Output the [x, y] coordinate of the center of the cell containing the given text.  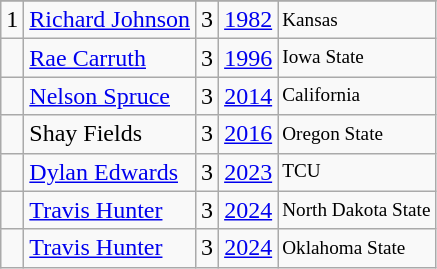
Dylan Edwards [110, 172]
Kansas [356, 20]
Nelson Spruce [110, 96]
1982 [248, 20]
California [356, 96]
Richard Johnson [110, 20]
TCU [356, 172]
Rae Carruth [110, 58]
2023 [248, 172]
Shay Fields [110, 134]
2016 [248, 134]
2014 [248, 96]
Iowa State [356, 58]
Oregon State [356, 134]
Oklahoma State [356, 248]
1 [12, 20]
North Dakota State [356, 210]
1996 [248, 58]
